For the text-containing cell, return its midpoint in [X, Y] coordinate format. 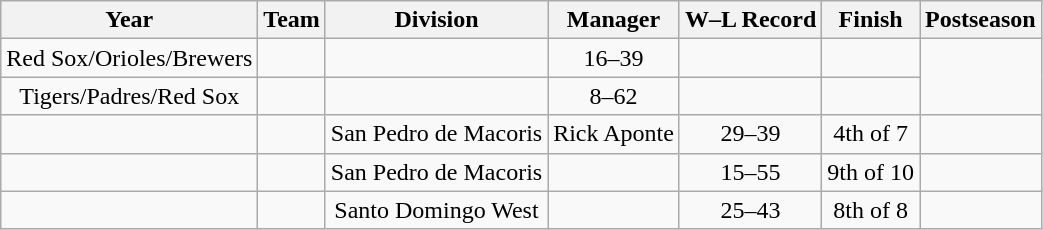
Manager [614, 20]
15–55 [750, 172]
25–43 [750, 210]
Team [292, 20]
4th of 7 [871, 134]
Rick Aponte [614, 134]
Santo Domingo West [436, 210]
Year [130, 20]
Finish [871, 20]
29–39 [750, 134]
8–62 [614, 96]
Red Sox/Orioles/Brewers [130, 58]
8th of 8 [871, 210]
Postseason [981, 20]
W–L Record [750, 20]
16–39 [614, 58]
Tigers/Padres/Red Sox [130, 96]
Division [436, 20]
9th of 10 [871, 172]
